Determine the (X, Y) coordinate at the center of the cell enclosing the given text.  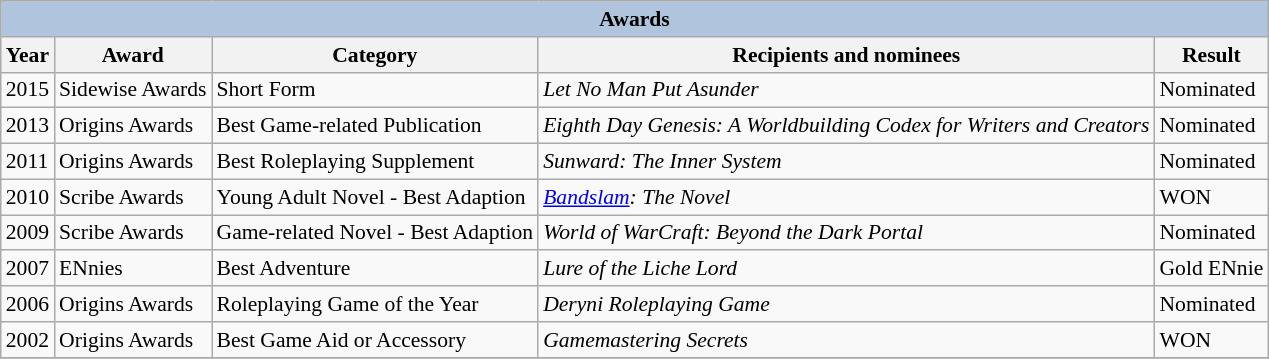
2007 (28, 269)
2013 (28, 126)
Gamemastering Secrets (846, 340)
Let No Man Put Asunder (846, 90)
Short Form (376, 90)
Category (376, 55)
2009 (28, 233)
Lure of the Liche Lord (846, 269)
2006 (28, 304)
Game-related Novel - Best Adaption (376, 233)
Bandslam: The Novel (846, 197)
Sidewise Awards (132, 90)
Young Adult Novel - Best Adaption (376, 197)
Best Game-related Publication (376, 126)
Awards (635, 19)
Recipients and nominees (846, 55)
Best Adventure (376, 269)
Result (1211, 55)
2011 (28, 162)
Best Game Aid or Accessory (376, 340)
Award (132, 55)
ENnies (132, 269)
Roleplaying Game of the Year (376, 304)
2015 (28, 90)
Best Roleplaying Supplement (376, 162)
2010 (28, 197)
Year (28, 55)
Deryni Roleplaying Game (846, 304)
Sunward: The Inner System (846, 162)
Eighth Day Genesis: A Worldbuilding Codex for Writers and Creators (846, 126)
Gold ENnie (1211, 269)
2002 (28, 340)
World of WarCraft: Beyond the Dark Portal (846, 233)
